Detect which cell encompasses the target text, then output its (X, Y) center coordinate. 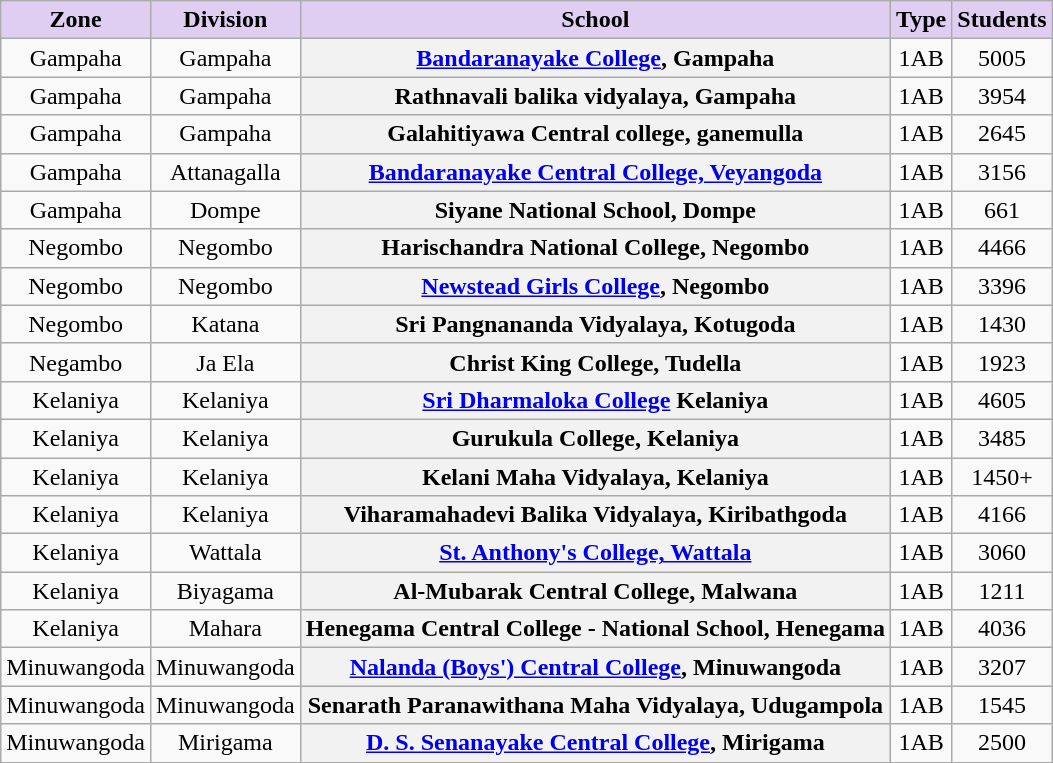
St. Anthony's College, Wattala (595, 553)
3207 (1002, 667)
Siyane National School, Dompe (595, 210)
4166 (1002, 515)
1450+ (1002, 477)
Henegama Central College - National School, Henegama (595, 629)
Zone (76, 20)
Wattala (225, 553)
School (595, 20)
Type (922, 20)
Biyagama (225, 591)
1545 (1002, 705)
Christ King College, Tudella (595, 362)
1923 (1002, 362)
Mirigama (225, 743)
3156 (1002, 172)
Students (1002, 20)
Kelani Maha Vidyalaya, Kelaniya (595, 477)
1211 (1002, 591)
Galahitiyawa Central college, ganemulla (595, 134)
3954 (1002, 96)
Attanagalla (225, 172)
Ja Ela (225, 362)
D. S. Senanayake Central College, Mirigama (595, 743)
Viharamahadevi Balika Vidyalaya, Kiribathgoda (595, 515)
Newstead Girls College, Negombo (595, 286)
Dompe (225, 210)
Katana (225, 324)
Harischandra National College, Negombo (595, 248)
Senarath Paranawithana Maha Vidyalaya, Udugampola (595, 705)
3060 (1002, 553)
2500 (1002, 743)
Division (225, 20)
3485 (1002, 438)
4605 (1002, 400)
Sri Pangnananda Vidyalaya, Kotugoda (595, 324)
Bandaranayake College, Gampaha (595, 58)
Gurukula College, Kelaniya (595, 438)
Nalanda (Boys') Central College, Minuwangoda (595, 667)
Rathnavali balika vidyalaya, Gampaha (595, 96)
Sri Dharmaloka College Kelaniya (595, 400)
661 (1002, 210)
5005 (1002, 58)
4466 (1002, 248)
3396 (1002, 286)
Mahara (225, 629)
Al-Mubarak Central College, Malwana (595, 591)
2645 (1002, 134)
1430 (1002, 324)
4036 (1002, 629)
Negambo (76, 362)
Bandaranayake Central College, Veyangoda (595, 172)
